For the text-containing cell, return its midpoint in [X, Y] coordinate format. 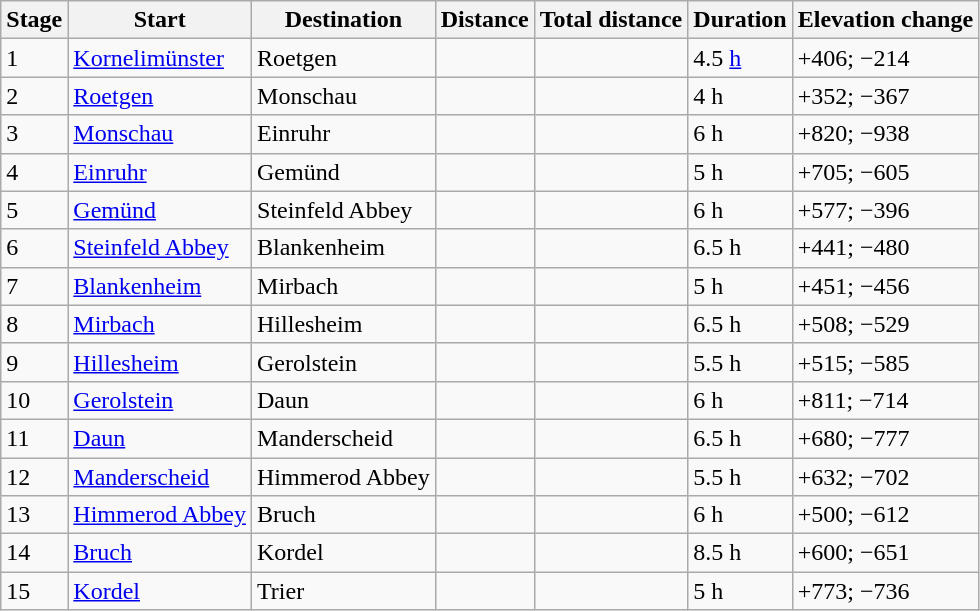
Kornelimünster [160, 58]
14 [34, 553]
11 [34, 438]
+820; −938 [885, 134]
Trier [344, 591]
7 [34, 286]
Start [160, 20]
10 [34, 400]
+577; −396 [885, 210]
4.5 h [740, 58]
12 [34, 477]
+500; −612 [885, 515]
Stage [34, 20]
4 h [740, 96]
8 [34, 324]
5 [34, 210]
6 [34, 248]
+773; −736 [885, 591]
Elevation change [885, 20]
+441; −480 [885, 248]
+680; −777 [885, 438]
Destination [344, 20]
+811; −714 [885, 400]
9 [34, 362]
Distance [484, 20]
+451; −456 [885, 286]
+515; −585 [885, 362]
2 [34, 96]
13 [34, 515]
Total distance [611, 20]
+406; −214 [885, 58]
+352; −367 [885, 96]
+508; −529 [885, 324]
+600; −651 [885, 553]
15 [34, 591]
3 [34, 134]
+632; −702 [885, 477]
8.5 h [740, 553]
+705; −605 [885, 172]
1 [34, 58]
4 [34, 172]
Duration [740, 20]
